Find where the given text appears and provide that cell's center as [X, Y] coordinate. 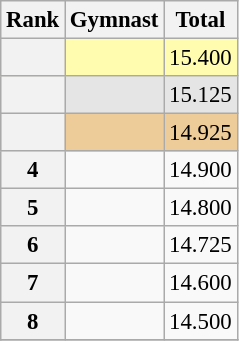
6 [33, 245]
Total [200, 20]
14.925 [200, 133]
8 [33, 321]
7 [33, 283]
14.500 [200, 321]
5 [33, 208]
Rank [33, 20]
14.725 [200, 245]
4 [33, 170]
14.900 [200, 170]
Gymnast [114, 20]
14.800 [200, 208]
15.125 [200, 95]
15.400 [200, 58]
14.600 [200, 283]
